Determine the [X, Y] coordinate at the center of the cell enclosing the given text.  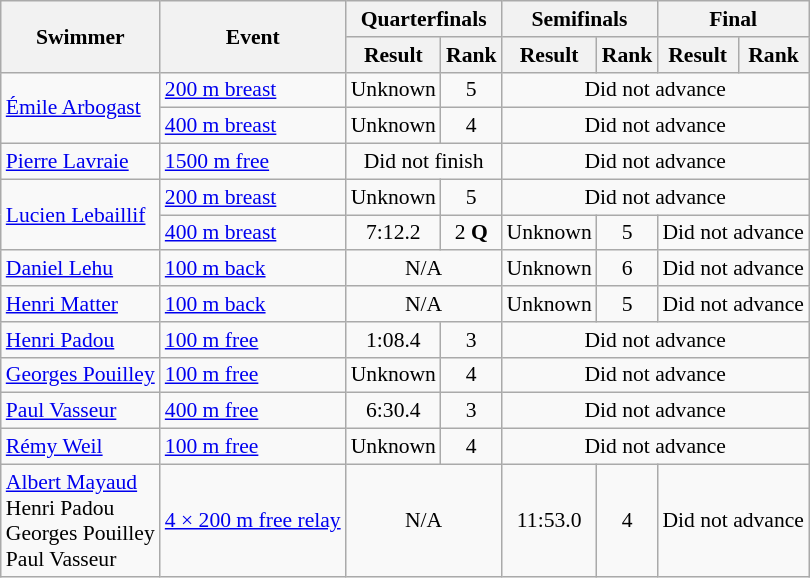
7:12.2 [394, 233]
Semifinals [580, 19]
4 × 200 m free relay [253, 520]
Émile Arbogast [80, 108]
Henri Matter [80, 304]
Paul Vasseur [80, 411]
6:30.4 [394, 411]
Lucien Lebaillif [80, 214]
Rémy Weil [80, 447]
1:08.4 [394, 340]
1500 m free [253, 162]
6 [628, 269]
Quarterfinals [424, 19]
Event [253, 36]
Georges Pouilley [80, 375]
Daniel Lehu [80, 269]
Albert Mayaud Henri Padou Georges Pouilley Paul Vasseur [80, 520]
Final [733, 19]
Pierre Lavraie [80, 162]
400 m free [253, 411]
2 Q [472, 233]
Did not finish [424, 162]
11:53.0 [550, 520]
Henri Padou [80, 340]
Swimmer [80, 36]
